Locate the cell with the specified text and output its (X, Y) center coordinate. 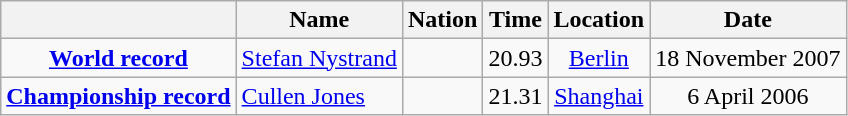
Location (599, 20)
Name (319, 20)
Stefan Nystrand (319, 58)
Date (748, 20)
18 November 2007 (748, 58)
Championship record (118, 96)
Berlin (599, 58)
21.31 (516, 96)
World record (118, 58)
Cullen Jones (319, 96)
Nation (442, 20)
Shanghai (599, 96)
Time (516, 20)
20.93 (516, 58)
6 April 2006 (748, 96)
